Detect which cell encompasses the target text, then output its [X, Y] center coordinate. 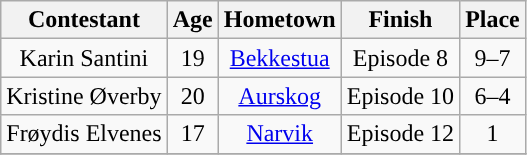
Narvik [280, 134]
Episode 8 [400, 58]
Bekkestua [280, 58]
1 [493, 134]
Place [493, 20]
Episode 12 [400, 134]
Karin Santini [84, 58]
Kristine Øverby [84, 96]
Finish [400, 20]
19 [192, 58]
9–7 [493, 58]
Age [192, 20]
17 [192, 134]
Hometown [280, 20]
Episode 10 [400, 96]
Aurskog [280, 96]
Frøydis Elvenes [84, 134]
20 [192, 96]
6–4 [493, 96]
Contestant [84, 20]
